Locate the cell with the specified text and output its (X, Y) center coordinate. 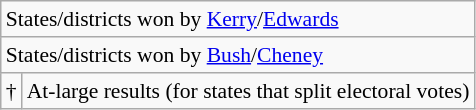
States/districts won by Bush/Cheney (238, 55)
† (12, 91)
At-large results (for states that split electoral votes) (248, 91)
States/districts won by Kerry/Edwards (238, 19)
